Determine the (x, y) coordinate at the center of the cell enclosing the given text.  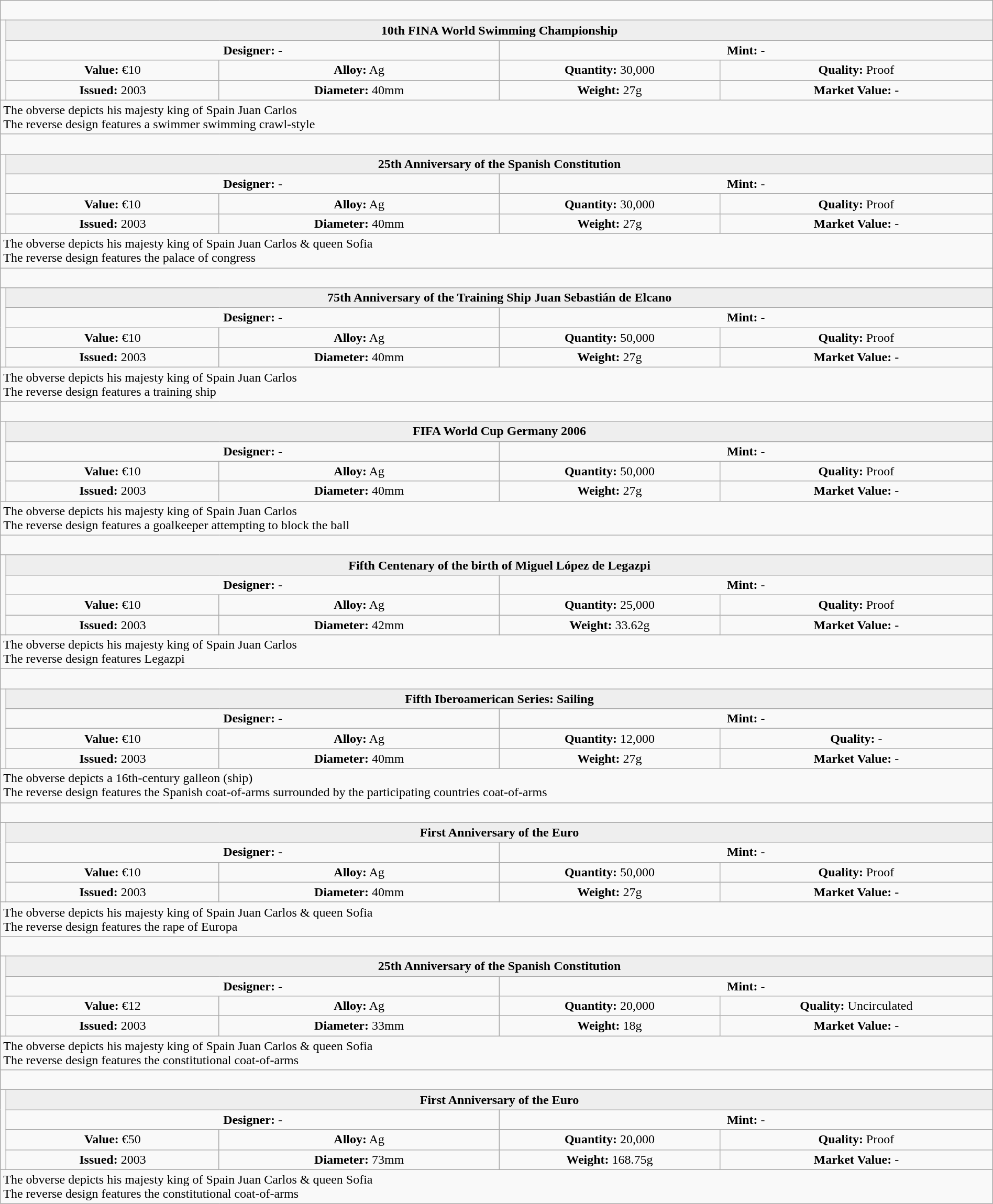
Value: €50 (113, 1140)
Value: €12 (113, 1006)
Fifth Centenary of the birth of Miguel López de Legazpi (500, 565)
Quantity: 25,000 (610, 605)
Weight: 33.62g (610, 625)
Fifth Iberoamerican Series: Sailing (500, 699)
Diameter: 73mm (359, 1160)
Weight: 18g (610, 1026)
The obverse depicts his majesty king of Spain Juan Carlos & queen SofiaThe reverse design features the palace of congress (496, 250)
The obverse depicts his majesty king of Spain Juan Carlos & queen SofiaThe reverse design features the rape of Europa (496, 919)
Quality: Uncirculated (856, 1006)
Quality: - (856, 739)
The obverse depicts his majesty king of Spain Juan CarlosThe reverse design features a training ship (496, 384)
Diameter: 33mm (359, 1026)
FIFA World Cup Germany 2006 (500, 431)
75th Anniversary of the Training Ship Juan Sebastián de Elcano (500, 298)
The obverse depicts his majesty king of Spain Juan CarlosThe reverse design features a goalkeeper attempting to block the ball (496, 518)
The obverse depicts his majesty king of Spain Juan CarlosThe reverse design features Legazpi (496, 652)
Weight: 168.75g (610, 1160)
Quantity: 12,000 (610, 739)
Diameter: 42mm (359, 625)
The obverse depicts his majesty king of Spain Juan CarlosThe reverse design features a swimmer swimming crawl-style (496, 117)
10th FINA World Swimming Championship (500, 30)
